Determine the (x, y) coordinate at the center of the cell enclosing the given text.  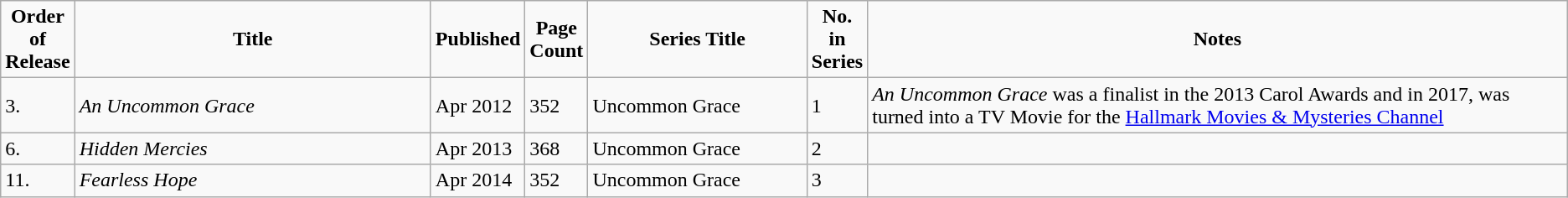
Apr 2012 (477, 106)
3. (38, 106)
Order of Release (38, 39)
No. in Series (837, 39)
Hidden Mercies (253, 148)
Page Count (556, 39)
Apr 2014 (477, 180)
An Uncommon Grace (253, 106)
6. (38, 148)
3 (837, 180)
Notes (1218, 39)
2 (837, 148)
Title (253, 39)
An Uncommon Grace was a finalist in the 2013 Carol Awards and in 2017, was turned into a TV Movie for the Hallmark Movies & Mysteries Channel (1218, 106)
1 (837, 106)
Published (477, 39)
Fearless Hope (253, 180)
368 (556, 148)
11. (38, 180)
Series Title (697, 39)
Apr 2013 (477, 148)
